Extract the [x, y] coordinate from the center of the cell holding the provided text.  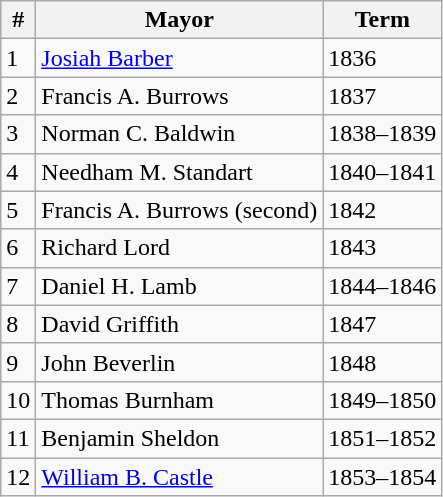
8 [18, 324]
Francis A. Burrows [180, 96]
2 [18, 96]
John Beverlin [180, 362]
1838–1839 [382, 134]
1837 [382, 96]
Thomas Burnham [180, 400]
6 [18, 248]
William B. Castle [180, 477]
1 [18, 58]
1844–1846 [382, 286]
Norman C. Baldwin [180, 134]
1836 [382, 58]
1853–1854 [382, 477]
12 [18, 477]
1848 [382, 362]
Term [382, 20]
1851–1852 [382, 438]
David Griffith [180, 324]
11 [18, 438]
3 [18, 134]
4 [18, 172]
Francis A. Burrows (second) [180, 210]
9 [18, 362]
Daniel H. Lamb [180, 286]
1847 [382, 324]
1840–1841 [382, 172]
1843 [382, 248]
5 [18, 210]
Mayor [180, 20]
Josiah Barber [180, 58]
Benjamin Sheldon [180, 438]
1849–1850 [382, 400]
10 [18, 400]
Richard Lord [180, 248]
7 [18, 286]
# [18, 20]
Needham M. Standart [180, 172]
1842 [382, 210]
